Return the [x, y] coordinate for the center point of the cell that contains the specified text.  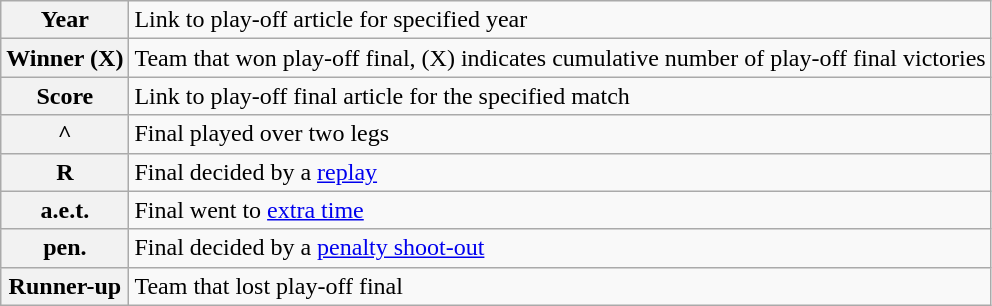
Winner (X) [65, 58]
Final played over two legs [560, 134]
Team that won play-off final, (X) indicates cumulative number of play-off final victories [560, 58]
Link to play-off final article for the specified match [560, 96]
a.e.t. [65, 210]
Team that lost play-off final [560, 286]
Runner-up [65, 286]
Final decided by a replay [560, 172]
Link to play-off article for specified year [560, 20]
Score [65, 96]
^ [65, 134]
Year [65, 20]
pen. [65, 248]
Final decided by a penalty shoot-out [560, 248]
R [65, 172]
Final went to extra time [560, 210]
